Extract the (x, y) coordinate from the center of the cell holding the provided text.  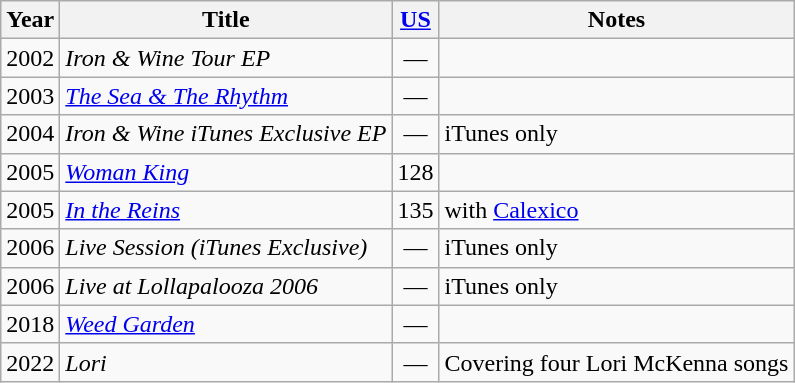
2004 (30, 134)
2022 (30, 362)
Live Session (iTunes Exclusive) (226, 248)
In the Reins (226, 210)
2003 (30, 96)
Live at Lollapalooza 2006 (226, 286)
with Calexico (616, 210)
Iron & Wine iTunes Exclusive EP (226, 134)
The Sea & The Rhythm (226, 96)
Notes (616, 20)
Year (30, 20)
Title (226, 20)
Woman King (226, 172)
2002 (30, 58)
US (416, 20)
2018 (30, 324)
128 (416, 172)
Iron & Wine Tour EP (226, 58)
Lori (226, 362)
Weed Garden (226, 324)
Covering four Lori McKenna songs (616, 362)
135 (416, 210)
